Return the [x, y] coordinate for the center point of the cell that contains the specified text.  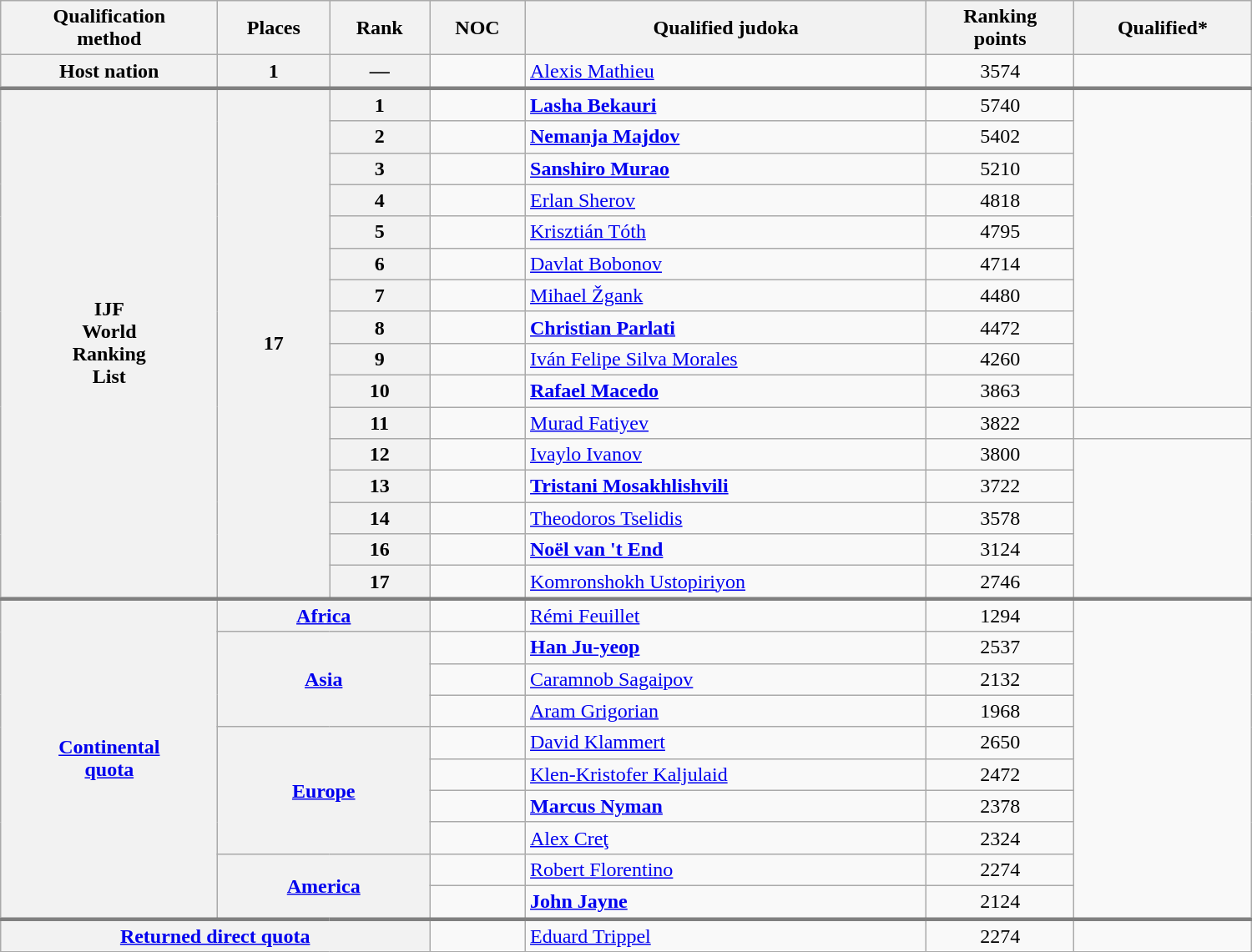
2132 [1000, 679]
Klen-Kristofer Kaljulaid [726, 774]
Host nation [109, 72]
2 [380, 137]
5210 [1000, 169]
Qualified* [1164, 28]
3800 [1000, 455]
2746 [1000, 582]
John Jayne [726, 902]
Han Ju-yeop [726, 647]
Qualified judoka [726, 28]
3722 [1000, 486]
Tristani Mosakhlishvili [726, 486]
Rankingpoints [1000, 28]
5402 [1000, 137]
Iván Felipe Silva Morales [726, 359]
4818 [1000, 200]
16 [380, 550]
IJFWorldRankingList [109, 343]
11 [380, 423]
3863 [1000, 390]
Mihael Žgank [726, 295]
Eduard Trippel [726, 935]
2650 [1000, 743]
Rémi Feuillet [726, 615]
Theodoros Tselidis [726, 518]
Rafael Macedo [726, 390]
4260 [1000, 359]
Continentalquota [109, 758]
2537 [1000, 647]
— [380, 72]
5 [380, 232]
Asia [324, 679]
Alexis Mathieu [726, 72]
4480 [1000, 295]
2472 [1000, 774]
1968 [1000, 711]
Christian Parlati [726, 327]
3574 [1000, 72]
Ivaylo Ivanov [726, 455]
1294 [1000, 615]
Alex Creţ [726, 838]
Krisztián Tóth [726, 232]
2124 [1000, 902]
2324 [1000, 838]
Nemanja Majdov [726, 137]
Lasha Bekauri [726, 104]
7 [380, 295]
America [324, 886]
4714 [1000, 264]
8 [380, 327]
10 [380, 390]
Qualificationmethod [109, 28]
3124 [1000, 550]
6 [380, 264]
2378 [1000, 806]
Marcus Nyman [726, 806]
Europe [324, 790]
Davlat Bobonov [726, 264]
13 [380, 486]
Caramnob Sagaipov [726, 679]
3822 [1000, 423]
14 [380, 518]
3 [380, 169]
Returned direct quota [215, 935]
Erlan Sherov [726, 200]
Places [274, 28]
4472 [1000, 327]
Murad Fatiyev [726, 423]
Aram Grigorian [726, 711]
9 [380, 359]
4795 [1000, 232]
Robert Florentino [726, 869]
NOC [477, 28]
Rank [380, 28]
12 [380, 455]
David Klammert [726, 743]
Noël van 't End [726, 550]
Sanshiro Murao [726, 169]
Africa [324, 615]
Komronshokh Ustopiriyon [726, 582]
3578 [1000, 518]
4 [380, 200]
5740 [1000, 104]
